Provide the (x, y) coordinate of the cell's center where the given text is located.  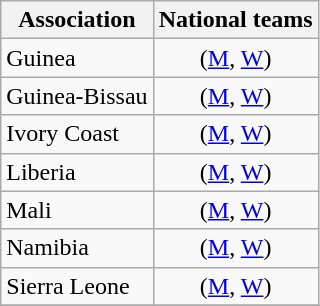
Ivory Coast (77, 134)
Association (77, 20)
Mali (77, 210)
National teams (236, 20)
Sierra Leone (77, 286)
Guinea-Bissau (77, 96)
Liberia (77, 172)
Namibia (77, 248)
Guinea (77, 58)
